From the cell containing the given text, extract its center point as (x, y) coordinate. 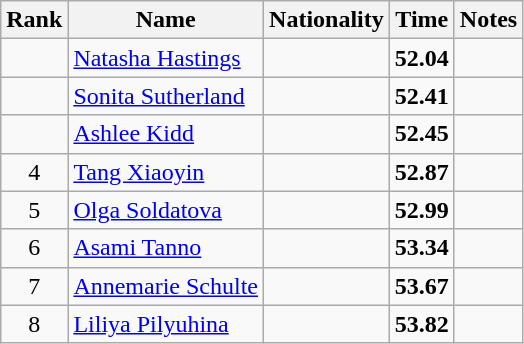
52.99 (422, 210)
Asami Tanno (166, 248)
53.67 (422, 286)
Name (166, 20)
Natasha Hastings (166, 58)
Notes (488, 20)
52.87 (422, 172)
53.82 (422, 324)
Annemarie Schulte (166, 286)
Sonita Sutherland (166, 96)
6 (34, 248)
4 (34, 172)
Rank (34, 20)
Nationality (327, 20)
52.41 (422, 96)
Ashlee Kidd (166, 134)
Olga Soldatova (166, 210)
7 (34, 286)
8 (34, 324)
5 (34, 210)
52.04 (422, 58)
Liliya Pilyuhina (166, 324)
Time (422, 20)
53.34 (422, 248)
52.45 (422, 134)
Tang Xiaoyin (166, 172)
